Detect which cell encompasses the target text, then output its (x, y) center coordinate. 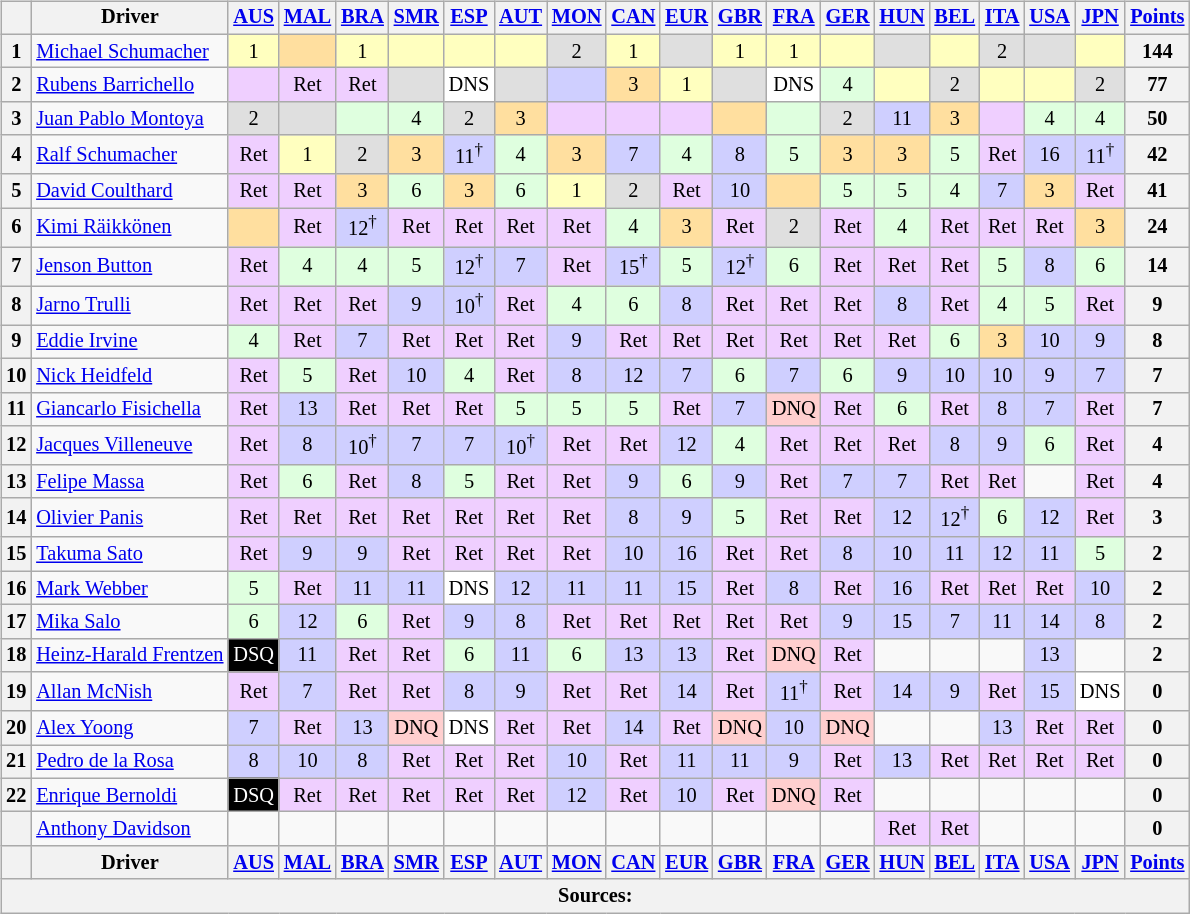
22 (16, 795)
24 (1157, 228)
Ralf Schumacher (130, 154)
50 (1157, 119)
Nick Heidfeld (130, 375)
Rubens Barrichello (130, 85)
77 (1157, 85)
15† (633, 266)
42 (1157, 154)
Alex Yoong (130, 728)
David Coulthard (130, 191)
18 (16, 655)
Mika Salo (130, 622)
21 (16, 761)
Jarno Trulli (130, 306)
Felipe Massa (130, 482)
Takuma Sato (130, 554)
Heinz-Harald Frentzen (130, 655)
19 (16, 692)
20 (16, 728)
Jacques Villeneuve (130, 446)
Mark Webber (130, 588)
Allan McNish (130, 692)
144 (1157, 51)
17 (16, 622)
41 (1157, 191)
Juan Pablo Montoya (130, 119)
Kimi Räikkönen (130, 228)
Anthony Davidson (130, 829)
Sources: (595, 896)
Eddie Irvine (130, 342)
Olivier Panis (130, 518)
Jenson Button (130, 266)
Enrique Bernoldi (130, 795)
Michael Schumacher (130, 51)
Giancarlo Fisichella (130, 409)
Pedro de la Rosa (130, 761)
